Return the (x, y) coordinate for the center point of the cell that contains the specified text.  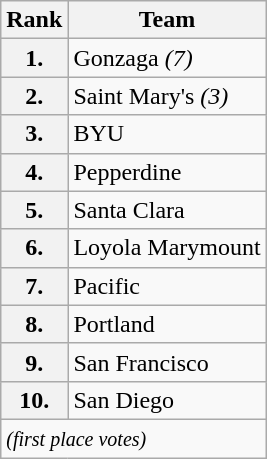
9. (34, 362)
Pacific (167, 286)
2. (34, 96)
8. (34, 324)
6. (34, 248)
7. (34, 286)
Santa Clara (167, 210)
Gonzaga (7) (167, 58)
San Diego (167, 400)
Rank (34, 20)
4. (34, 172)
3. (34, 134)
Pepperdine (167, 172)
1. (34, 58)
Team (167, 20)
(first place votes) (134, 438)
Portland (167, 324)
5. (34, 210)
Saint Mary's (3) (167, 96)
Loyola Marymount (167, 248)
San Francisco (167, 362)
10. (34, 400)
BYU (167, 134)
